Provide the (X, Y) coordinate of the cell's center where the given text is located.  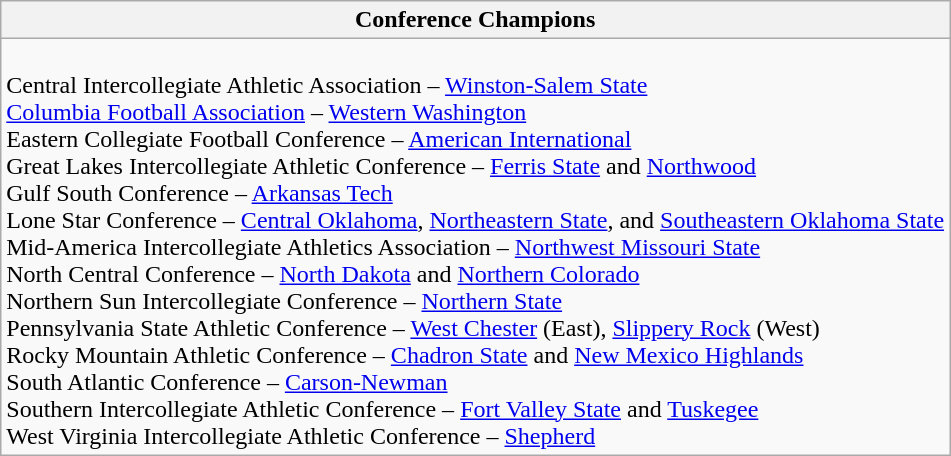
Conference Champions (476, 20)
